Detect which cell encompasses the target text, then output its (x, y) center coordinate. 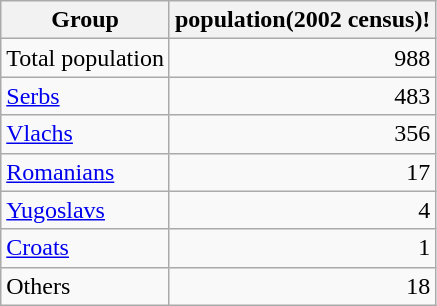
Croats (86, 248)
Group (86, 20)
17 (302, 172)
Yugoslavs (86, 210)
1 (302, 248)
Romanians (86, 172)
Vlachs (86, 134)
Total population (86, 58)
Others (86, 286)
483 (302, 96)
population(2002 census)! (302, 20)
988 (302, 58)
18 (302, 286)
4 (302, 210)
356 (302, 134)
Serbs (86, 96)
